Determine the [x, y] coordinate at the center of the cell enclosing the given text.  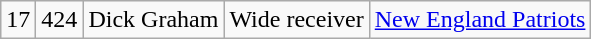
Dick Graham [154, 20]
424 [60, 20]
Wide receiver [296, 20]
New England Patriots [480, 20]
17 [18, 20]
